Pinpoint the cell where the given text exists, returning its (x, y) midpoint coordinate. 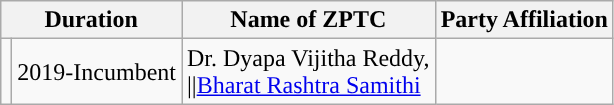
Party Affiliation (524, 20)
Name of ZPTC (309, 20)
Duration (92, 20)
2019-Incumbent (97, 72)
Dr. Dyapa Vijitha Reddy,||Bharat Rashtra Samithi (309, 72)
